For the text-containing cell, return its midpoint in [X, Y] coordinate format. 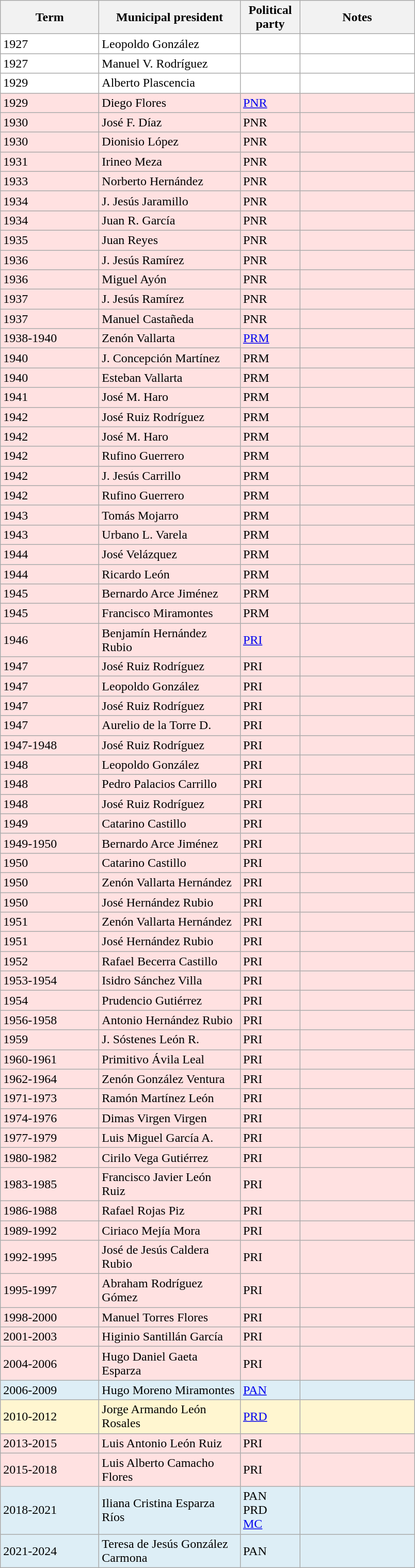
Luis Antonio León Ruiz [170, 1443]
Term [50, 18]
1974-1976 [50, 1118]
Dionisio López [170, 142]
Notes [357, 18]
Juan R. García [170, 220]
Manuel Castañeda [170, 319]
1960-1961 [50, 1059]
Manuel Torres Flores [170, 1317]
1953-1954 [50, 981]
1947-1948 [50, 745]
Hugo Daniel Gaeta Esparza [170, 1363]
1992-1995 [50, 1257]
1995-1997 [50, 1291]
Hugo Moreno Miramontes [170, 1390]
Antonio Hernández Rubio [170, 1020]
Norberto Hernández [170, 181]
Abraham Rodríguez Gómez [170, 1291]
1946 [50, 640]
1949 [50, 823]
2006-2009 [50, 1390]
Miguel Ayón [170, 280]
1941 [50, 397]
Rafael Rojas Piz [170, 1210]
Municipal president [170, 18]
Ciriaco Mejía Mora [170, 1231]
Jorge Armando León Rosales [170, 1417]
1931 [50, 161]
José F. Díaz [170, 122]
1954 [50, 1000]
Diego Flores [170, 103]
Isidro Sánchez Villa [170, 981]
Benjamín Hernández Rubio [170, 640]
1959 [50, 1040]
Primitivo Ávila Leal [170, 1059]
1989-1992 [50, 1231]
2010-2012 [50, 1417]
1977-1979 [50, 1138]
Irineo Meza [170, 161]
1971-1973 [50, 1098]
Aurelio de la Torre D. [170, 725]
1933 [50, 181]
Francisco Javier León Ruiz [170, 1184]
Zenón González Ventura [170, 1079]
Ricardo León [170, 574]
1983-1985 [50, 1184]
Prudencio Gutiérrez [170, 1000]
1980-1982 [50, 1157]
Rafael Becerra Castillo [170, 961]
J. Concepción Martínez [170, 358]
Ramón Martínez León [170, 1098]
1938-1940 [50, 338]
2013-2015 [50, 1443]
2001-2003 [50, 1337]
Political party [270, 18]
2004-2006 [50, 1363]
1952 [50, 961]
Luis Alberto Camacho Flores [170, 1469]
Dimas Virgen Virgen [170, 1118]
Urbano L. Varela [170, 535]
1986-1988 [50, 1210]
Higinio Santillán García [170, 1337]
PRD [270, 1417]
Alberto Plascencia [170, 83]
J. Jesús Carrillo [170, 476]
2015-2018 [50, 1469]
Pedro Palacios Carrillo [170, 784]
Juan Reyes [170, 240]
Esteban Vallarta [170, 378]
1949-1950 [50, 843]
1962-1964 [50, 1079]
1998-2000 [50, 1317]
1956-1958 [50, 1020]
J. Sóstenes León R. [170, 1040]
Iliana Cristina Esparza Ríos [170, 1510]
José de Jesús Caldera Rubio [170, 1257]
Manuel V. Rodríguez [170, 63]
Francisco Miramontes [170, 613]
2018-2021 [50, 1510]
1935 [50, 240]
2021-2024 [50, 1551]
Cirilo Vega Gutiérrez [170, 1157]
PAN PRD MC [270, 1510]
Luis Miguel García A. [170, 1138]
J. Jesús Jaramillo [170, 201]
Teresa de Jesús González Carmona [170, 1551]
Tomás Mojarro [170, 515]
José Velázquez [170, 554]
Zenón Vallarta [170, 338]
